Capture the cell that displays the provided text and extract its [x, y] central coordinate. 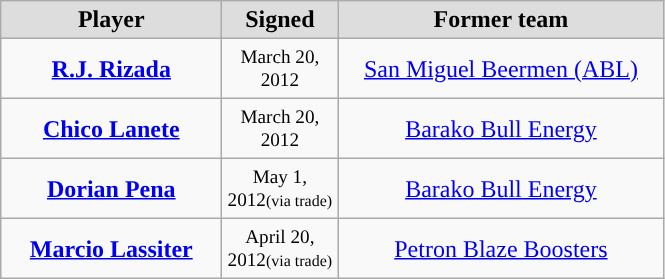
Former team [501, 20]
Dorian Pena [112, 189]
Chico Lanete [112, 129]
Marcio Lassiter [112, 249]
San Miguel Beermen (ABL) [501, 69]
Signed [280, 20]
April 20, 2012(via trade) [280, 249]
Player [112, 20]
Petron Blaze Boosters [501, 249]
R.J. Rizada [112, 69]
May 1, 2012(via trade) [280, 189]
